Identify which cell holds the provided text, then report its [x, y] central coordinate. 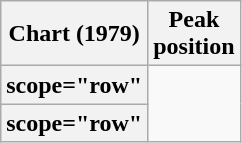
Chart (1979) [74, 34]
Peakposition [194, 34]
